From the cell containing the given text, extract its center point as [x, y] coordinate. 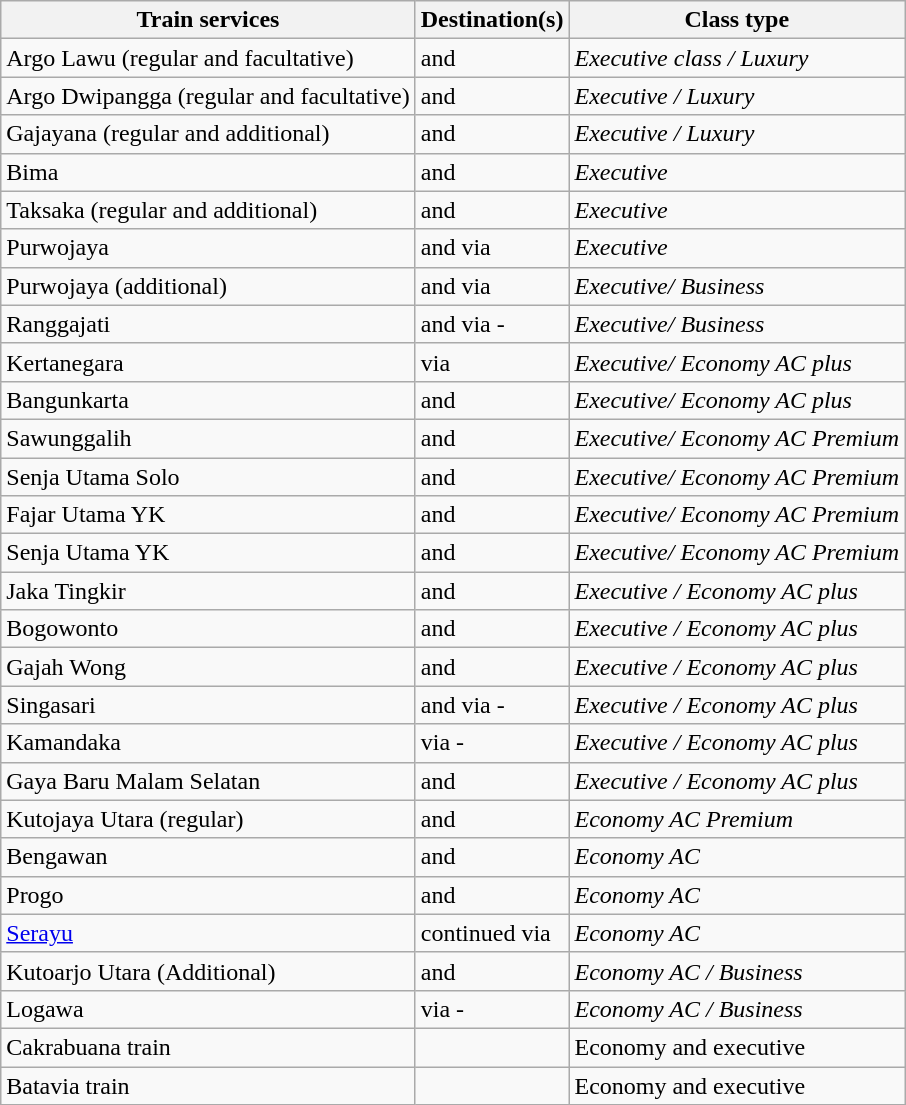
Singasari [208, 705]
Argo Lawu (regular and facultative) [208, 58]
Kamandaka [208, 743]
Bogowonto [208, 629]
Kutoarjo Utara (Additional) [208, 971]
Kertanegara [208, 362]
Gajah Wong [208, 667]
Sawunggalih [208, 438]
Kutojaya Utara (regular) [208, 819]
Economy AC Premium [737, 819]
Ranggajati [208, 324]
via [492, 362]
Gaya Baru Malam Selatan [208, 781]
Senja Utama Solo [208, 477]
Bima [208, 172]
Destination(s) [492, 20]
Class type [737, 20]
continued via [492, 933]
Jaka Tingkir [208, 591]
Bangunkarta [208, 400]
Executive class / Luxury [737, 58]
Gajayana (regular and additional) [208, 134]
Logawa [208, 1009]
Senja Utama YK [208, 553]
Bengawan [208, 857]
Argo Dwipangga (regular and facultative) [208, 96]
Batavia train [208, 1085]
Cakrabuana train [208, 1047]
Fajar Utama YK [208, 515]
Taksaka (regular and additional) [208, 210]
Progo [208, 895]
Purwojaya [208, 248]
Purwojaya (additional) [208, 286]
Serayu [208, 933]
Train services [208, 20]
